Return [x, y] of the center of cell containing provided text 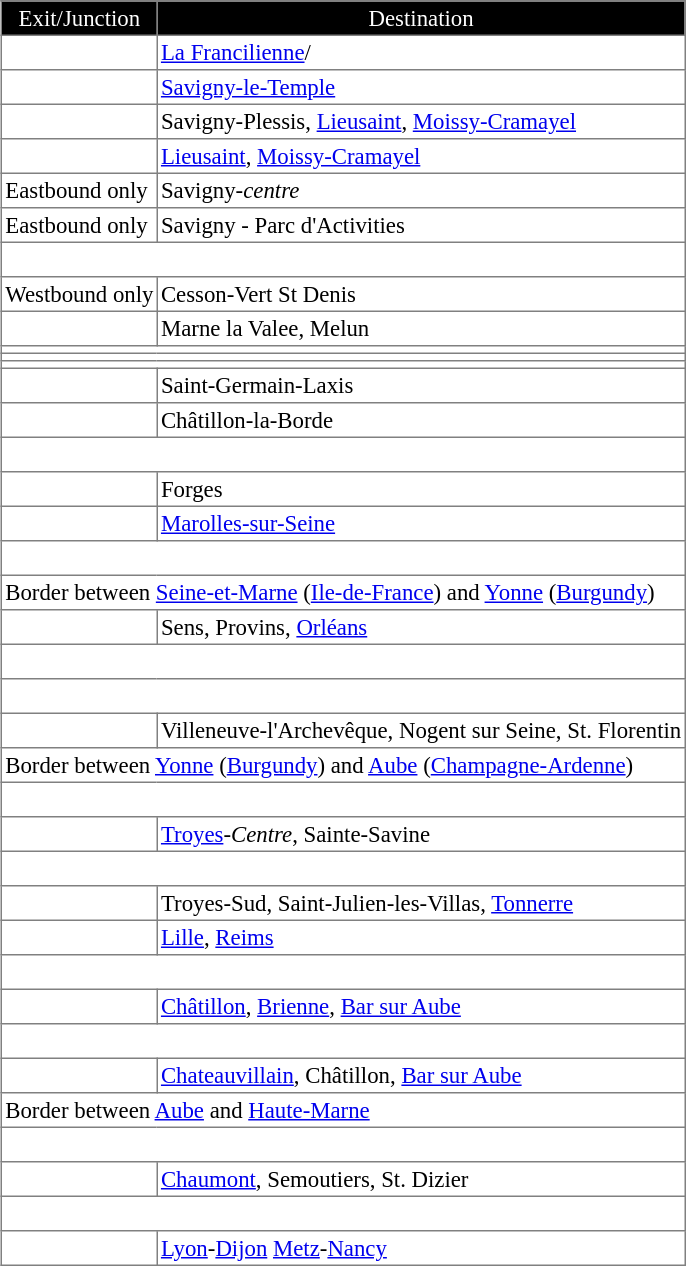
Sens, Provins, Orléans [421, 627]
Savigny - Parc d'Activities [421, 225]
Savigny-centre [421, 190]
Châtillon-la-Borde [421, 420]
Destination [421, 18]
Lieusaint, Moissy-Cramayel [421, 156]
Border between Aube and Haute-Marne [344, 1110]
Chateauvillain, Châtillon, Bar sur Aube [421, 1075]
Border between Yonne (Burgundy) and Aube (Champagne-Ardenne) [344, 765]
Border between Seine-et-Marne (Ile-de-France) and Yonne (Burgundy) [344, 592]
Savigny-le-Temple [421, 87]
Forges [421, 489]
Marne la Valee, Melun [421, 328]
Troyes-Sud, Saint-Julien-les-Villas, Tonnerre [421, 903]
Chaumont, Semoutiers, St. Dizier [421, 1179]
Lyon-Dijon Metz-Nancy [421, 1248]
Westbound only [80, 294]
La Francilienne/ [421, 52]
Lille, Reims [421, 937]
Saint-Germain-Laxis [421, 385]
Savigny-Plessis, Lieusaint, Moissy-Cramayel [421, 121]
Cesson-Vert St Denis [421, 294]
Villeneuve-l'Archevêque, Nogent sur Seine, St. Florentin [421, 730]
Marolles-sur-Seine [421, 523]
Exit/Junction [80, 18]
Châtillon, Brienne, Bar sur Aube [421, 1006]
Troyes-Centre, Sainte-Savine [421, 834]
